Determine the [x, y] coordinate at the center of the cell enclosing the given text.  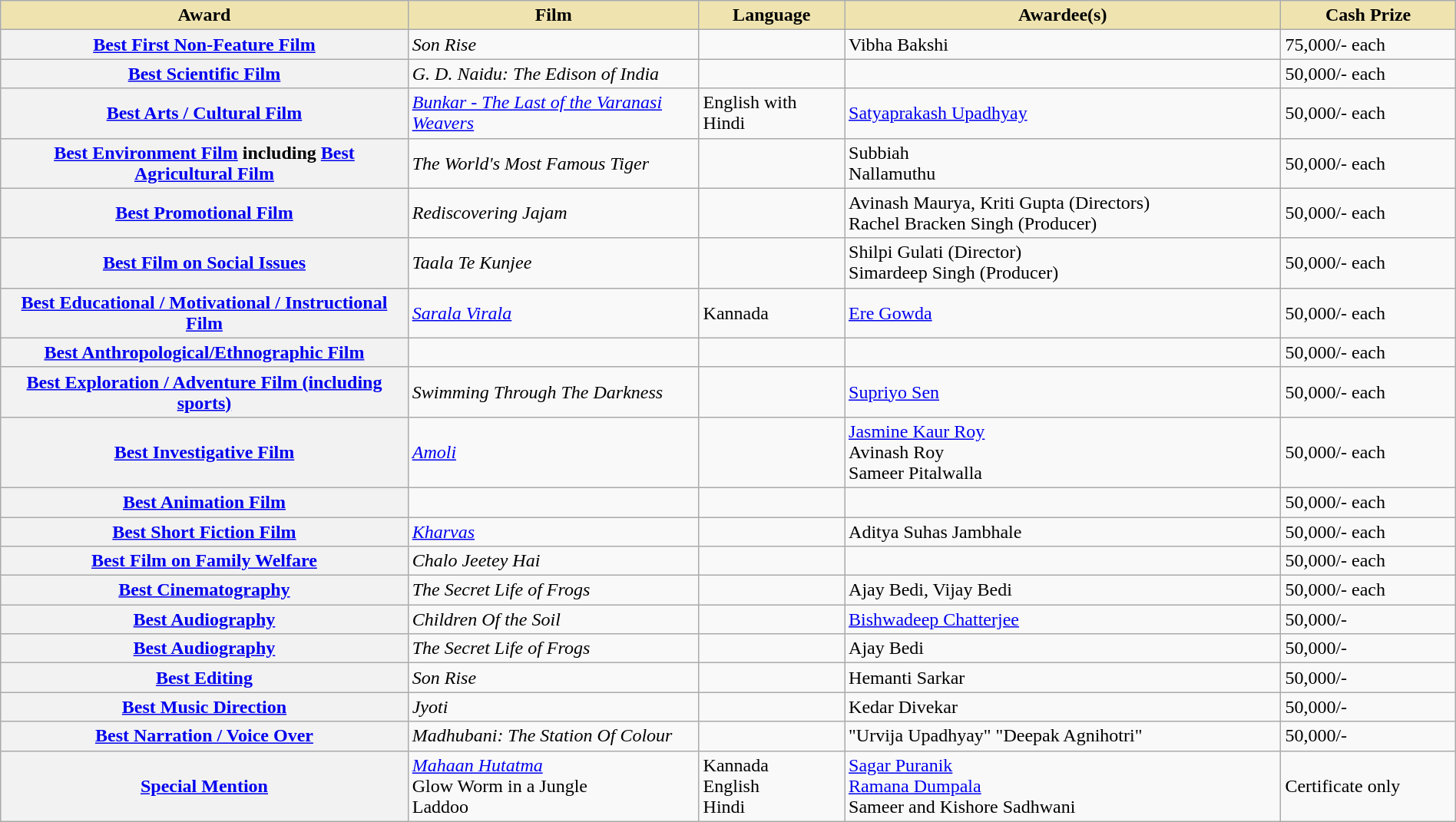
Chalo Jeetey Hai [553, 561]
Bunkar - The Last of the Varanasi Weavers [553, 114]
Awardee(s) [1063, 15]
Ere Gowda [1063, 313]
Mahaan Hutatma Glow Worm in a JungleLaddoo [553, 786]
Best Film on Family Welfare [204, 561]
Jyoti [553, 707]
English with Hindi [771, 114]
KannadaEnglishHindi [771, 786]
Best First Non-Feature Film [204, 45]
Sarala Virala [553, 313]
Ajay Bedi, Vijay Bedi [1063, 590]
Shilpi Gulati (Director)Simardeep Singh (Producer) [1063, 262]
Ajay Bedi [1063, 649]
SubbiahNallamuthu [1063, 163]
Hemanti Sarkar [1063, 678]
Best Environment Film including Best Agricultural Film [204, 163]
"Urvija Upadhyay" "Deepak Agnihotri" [1063, 736]
Kedar Divekar [1063, 707]
Best Scientific Film [204, 74]
Swimming Through The Darkness [553, 391]
The World's Most Famous Tiger [553, 163]
Film [553, 15]
Language [771, 15]
Cash Prize [1368, 15]
Best Investigative Film [204, 452]
Best Arts / Cultural Film [204, 114]
Best Short Fiction Film [204, 532]
Supriyo Sen [1063, 391]
Avinash Maurya, Kriti Gupta (Directors)Rachel Bracken Singh (Producer) [1063, 213]
Satyaprakash Upadhyay [1063, 114]
Best Promotional Film [204, 213]
Aditya Suhas Jambhale [1063, 532]
Best Film on Social Issues [204, 262]
Madhubani: The Station Of Colour [553, 736]
Best Animation Film [204, 502]
Best Music Direction [204, 707]
Sagar PuranikRamana DumpalaSameer and Kishore Sadhwani [1063, 786]
Bishwadeep Chatterjee [1063, 619]
Kharvas [553, 532]
Best Anthropological/Ethnographic Film [204, 352]
Rediscovering Jajam [553, 213]
Award [204, 15]
Jasmine Kaur RoyAvinash RoySameer Pitalwalla [1063, 452]
G. D. Naidu: The Edison of India [553, 74]
Certificate only [1368, 786]
Vibha Bakshi [1063, 45]
Special Mention [204, 786]
75,000/- each [1368, 45]
Best Editing [204, 678]
Best Cinematography [204, 590]
Kannada [771, 313]
Taala Te Kunjee [553, 262]
Best Exploration / Adventure Film (including sports) [204, 391]
Best Narration / Voice Over [204, 736]
Amoli [553, 452]
Best Educational / Motivational / Instructional Film [204, 313]
Children Of the Soil [553, 619]
